For the text-containing cell, return its midpoint in (x, y) coordinate format. 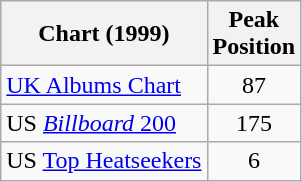
US Billboard 200 (104, 123)
UK Albums Chart (104, 85)
Chart (1999) (104, 34)
US Top Heatseekers (104, 161)
87 (254, 85)
6 (254, 161)
PeakPosition (254, 34)
175 (254, 123)
